Find where the given text appears and provide that cell's center as [x, y] coordinate. 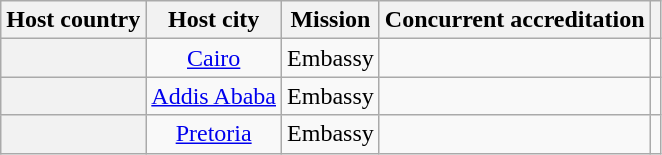
Mission [331, 20]
Addis Ababa [214, 96]
Cairo [214, 58]
Host country [74, 20]
Host city [214, 20]
Concurrent accreditation [514, 20]
Pretoria [214, 134]
